Detect which cell encompasses the target text, then output its (X, Y) center coordinate. 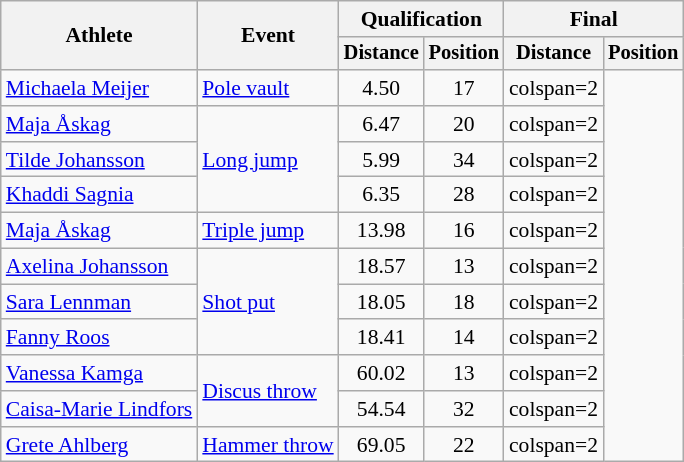
20 (464, 124)
17 (464, 88)
Michaela Meijer (100, 88)
54.54 (382, 409)
16 (464, 231)
Final (594, 19)
32 (464, 409)
Sara Lennman (100, 302)
60.02 (382, 373)
Athlete (100, 36)
Caisa-Marie Lindfors (100, 409)
18.57 (382, 267)
Shot put (268, 302)
4.50 (382, 88)
6.35 (382, 195)
Triple jump (268, 231)
Khaddi Sagnia (100, 195)
Fanny Roos (100, 338)
5.99 (382, 160)
Tilde Johansson (100, 160)
28 (464, 195)
6.47 (382, 124)
Long jump (268, 160)
Qualification (422, 19)
18 (464, 302)
34 (464, 160)
Vanessa Kamga (100, 373)
Discus throw (268, 390)
Event (268, 36)
18.05 (382, 302)
13.98 (382, 231)
Axelina Johansson (100, 267)
18.41 (382, 338)
Pole vault (268, 88)
14 (464, 338)
